Detect which cell encompasses the target text, then output its (X, Y) center coordinate. 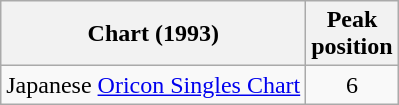
Japanese Oricon Singles Chart (154, 85)
6 (352, 85)
Chart (1993) (154, 34)
Peakposition (352, 34)
